For the text-containing cell, return its midpoint in [x, y] coordinate format. 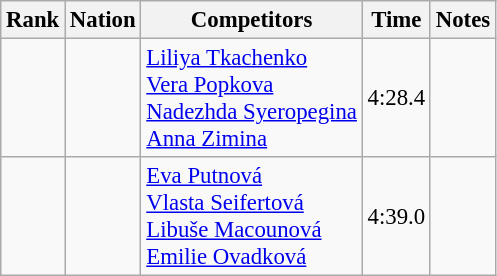
Eva PutnováVlasta SeifertováLibuše MacounováEmilie Ovadková [252, 216]
Liliya TkachenkoVera PopkovaNadezhda SyeropeginaAnna Zimina [252, 98]
Competitors [252, 20]
4:28.4 [396, 98]
Rank [33, 20]
Nation [103, 20]
Time [396, 20]
Notes [462, 20]
4:39.0 [396, 216]
